Locate the cell with the specified text and output its [X, Y] center coordinate. 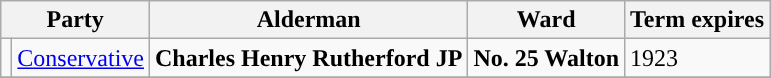
Term expires [698, 20]
Party [76, 20]
No. 25 Walton [546, 58]
Conservative [81, 58]
Charles Henry Rutherford JP [309, 58]
Alderman [309, 20]
Ward [546, 20]
1923 [698, 58]
